Provide the (x, y) coordinate of the cell's center where the given text is located.  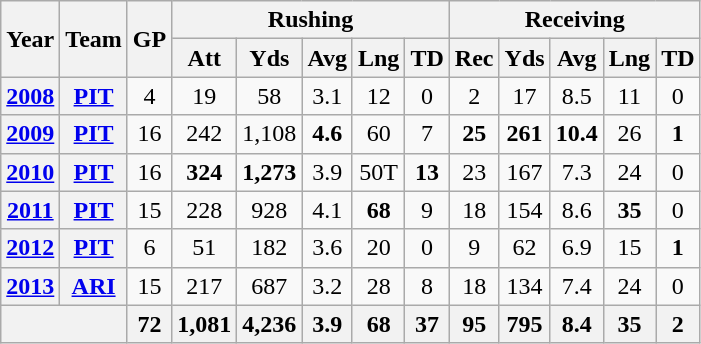
GP (149, 39)
795 (524, 324)
72 (149, 324)
7 (427, 134)
261 (524, 134)
20 (378, 248)
228 (204, 210)
25 (474, 134)
182 (270, 248)
242 (204, 134)
6 (149, 248)
8 (427, 286)
23 (474, 172)
Rec (474, 58)
58 (270, 96)
60 (378, 134)
4 (149, 96)
324 (204, 172)
217 (204, 286)
28 (378, 286)
1,108 (270, 134)
62 (524, 248)
Year (30, 39)
19 (204, 96)
37 (427, 324)
2012 (30, 248)
11 (629, 96)
Rushing (311, 20)
4.6 (328, 134)
8.5 (576, 96)
154 (524, 210)
7.4 (576, 286)
3.6 (328, 248)
4.1 (328, 210)
95 (474, 324)
6.9 (576, 248)
7.3 (576, 172)
167 (524, 172)
3.2 (328, 286)
50T (378, 172)
2009 (30, 134)
2013 (30, 286)
51 (204, 248)
1,081 (204, 324)
687 (270, 286)
13 (427, 172)
2010 (30, 172)
2008 (30, 96)
1,273 (270, 172)
928 (270, 210)
3.1 (328, 96)
17 (524, 96)
Team (94, 39)
10.4 (576, 134)
8.4 (576, 324)
Att (204, 58)
4,236 (270, 324)
Receiving (574, 20)
ARI (94, 286)
26 (629, 134)
134 (524, 286)
8.6 (576, 210)
12 (378, 96)
2011 (30, 210)
